Scan for the cell matching the given text and deliver its (x, y) coordinate at center. 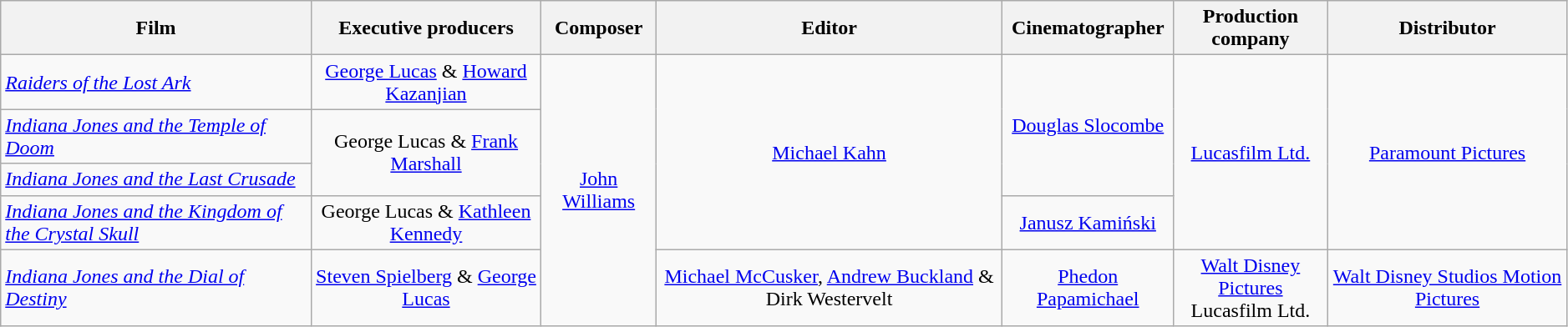
Steven Spielberg & George Lucas (426, 288)
Walt Disney Studios Motion Pictures (1447, 288)
Phedon Papamichael (1088, 288)
Walt Disney PicturesLucasfilm Ltd. (1251, 288)
Raiders of the Lost Ark (156, 82)
Michael McCusker, Andrew Buckland & Dirk Westervelt (830, 288)
Lucasfilm Ltd. (1251, 152)
Janusz Kamiński (1088, 222)
Michael Kahn (830, 152)
Film (156, 28)
George Lucas & Kathleen Kennedy (426, 222)
Composer (599, 28)
Indiana Jones and the Last Crusade (156, 179)
Cinematographer (1088, 28)
Paramount Pictures (1447, 152)
Douglas Slocombe (1088, 125)
Indiana Jones and the Temple of Doom (156, 137)
John Williams (599, 190)
George Lucas & Howard Kazanjian (426, 82)
Editor (830, 28)
Executive producers (426, 28)
Indiana Jones and the Dial of Destiny (156, 288)
George Lucas & Frank Marshall (426, 152)
Indiana Jones and the Kingdom of the Crystal Skull (156, 222)
Production company (1251, 28)
Distributor (1447, 28)
